Locate the cell with the specified text and output its (x, y) center coordinate. 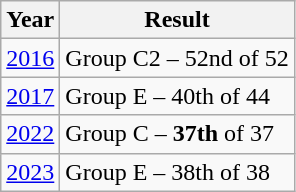
Result (177, 20)
2022 (30, 134)
2016 (30, 58)
Year (30, 20)
Group E – 38th of 38 (177, 172)
2023 (30, 172)
Group C – 37th of 37 (177, 134)
Group C2 – 52nd of 52 (177, 58)
2017 (30, 96)
Group E – 40th of 44 (177, 96)
